From the cell containing the given text, extract its center point as [X, Y] coordinate. 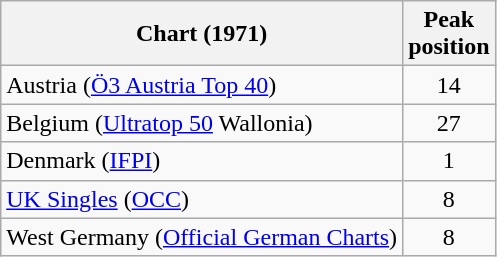
Denmark (IFPI) [202, 161]
14 [449, 85]
1 [449, 161]
UK Singles (OCC) [202, 199]
West Germany (Official German Charts) [202, 237]
27 [449, 123]
Austria (Ö3 Austria Top 40) [202, 85]
Peakposition [449, 34]
Chart (1971) [202, 34]
Belgium (Ultratop 50 Wallonia) [202, 123]
